Scan for the cell matching the given text and deliver its [x, y] coordinate at center. 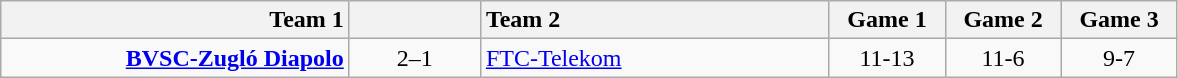
11-13 [887, 58]
11-6 [1003, 58]
2–1 [414, 58]
Team 1 [176, 20]
FTC-Telekom [654, 58]
Team 2 [654, 20]
BVSC-Zugló Diapolo [176, 58]
Game 3 [1119, 20]
Game 2 [1003, 20]
9-7 [1119, 58]
Game 1 [887, 20]
